Capture the cell that displays the provided text and extract its (X, Y) central coordinate. 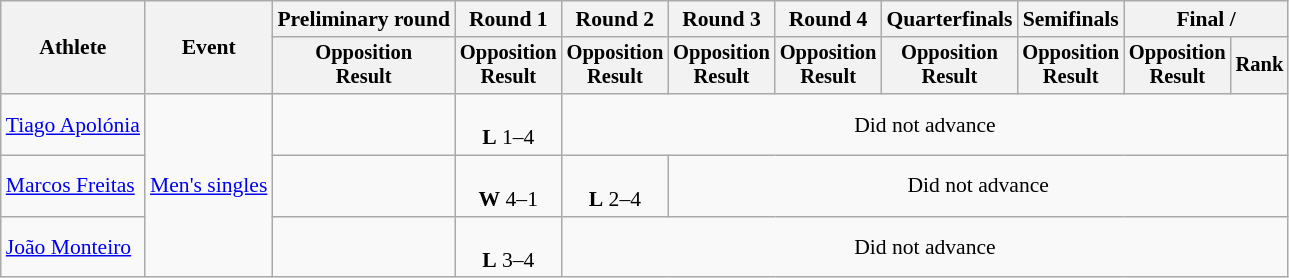
Tiago Apolónia (73, 124)
Round 3 (722, 19)
Marcos Freitas (73, 186)
W 4–1 (508, 186)
L 2–4 (616, 186)
Round 2 (616, 19)
João Monteiro (73, 248)
L 3–4 (508, 248)
Preliminary round (364, 19)
Round 4 (828, 19)
Men's singles (208, 186)
Semifinals (1070, 19)
L 1–4 (508, 124)
Athlete (73, 48)
Event (208, 48)
Round 1 (508, 19)
Rank (1260, 66)
Quarterfinals (949, 19)
Final / (1206, 19)
